Extract the [x, y] coordinate from the center of the cell holding the provided text.  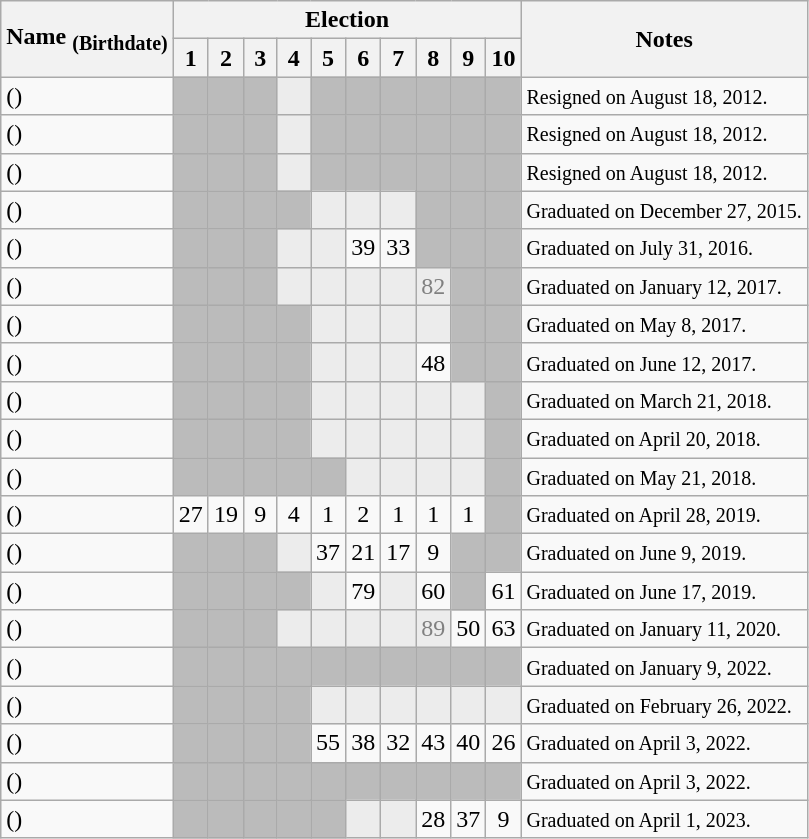
Graduated on June 9, 2019. [664, 553]
7 [398, 58]
Graduated on January 11, 2020. [664, 629]
10 [504, 58]
Graduated on January 12, 2017. [664, 286]
Graduated on April 28, 2019. [664, 515]
43 [434, 743]
Name (Birthdate) [88, 39]
Graduated on May 21, 2018. [664, 477]
60 [434, 591]
61 [504, 591]
Graduated on June 12, 2017. [664, 362]
Election [347, 20]
38 [364, 743]
8 [434, 58]
Graduated on December 27, 2015. [664, 210]
50 [468, 629]
6 [364, 58]
33 [398, 248]
89 [434, 629]
3 [260, 58]
82 [434, 286]
Graduated on February 26, 2022. [664, 705]
21 [364, 553]
26 [504, 743]
27 [190, 515]
Graduated on May 8, 2017. [664, 324]
Graduated on June 17, 2019. [664, 591]
17 [398, 553]
39 [364, 248]
63 [504, 629]
40 [468, 743]
32 [398, 743]
5 [328, 58]
48 [434, 362]
Graduated on January 9, 2022. [664, 667]
Graduated on April 20, 2018. [664, 438]
19 [226, 515]
55 [328, 743]
Graduated on July 31, 2016. [664, 248]
Graduated on March 21, 2018. [664, 400]
Graduated on April 1, 2023. [664, 819]
28 [434, 819]
Notes [664, 39]
79 [364, 591]
